Return [X, Y] of the center of cell containing provided text 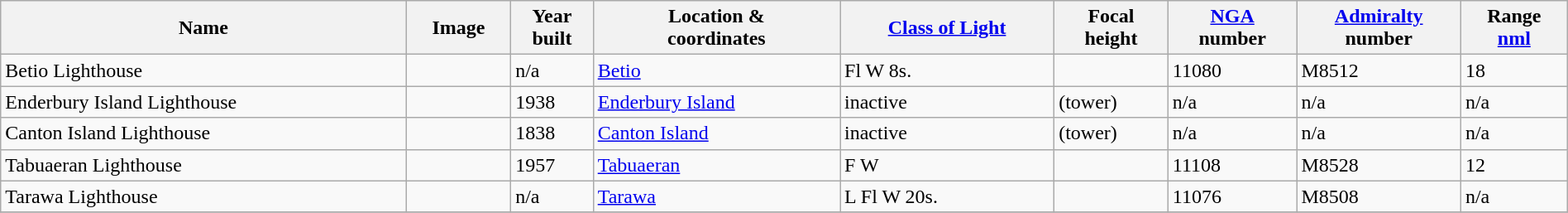
12 [1513, 165]
11080 [1232, 70]
Location & coordinates [716, 28]
1838 [552, 133]
Canton Island Lighthouse [203, 133]
M8528 [1379, 165]
Tarawa Lighthouse [203, 196]
F W [948, 165]
Focalheight [1111, 28]
L Fl W 20s. [948, 196]
Tabuaeran Lighthouse [203, 165]
Image [458, 28]
Admiraltynumber [1379, 28]
M8512 [1379, 70]
M8508 [1379, 196]
Betio [716, 70]
1938 [552, 102]
Tabuaeran [716, 165]
NGAnumber [1232, 28]
Enderbury Island Lighthouse [203, 102]
Enderbury Island [716, 102]
Rangenml [1513, 28]
11076 [1232, 196]
Class of Light [948, 28]
Yearbuilt [552, 28]
Name [203, 28]
Betio Lighthouse [203, 70]
Tarawa [716, 196]
11108 [1232, 165]
Fl W 8s. [948, 70]
1957 [552, 165]
Canton Island [716, 133]
18 [1513, 70]
